Detect which cell encompasses the target text, then output its [x, y] center coordinate. 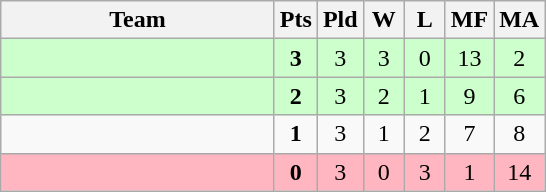
Pts [296, 20]
MF [469, 20]
Team [138, 20]
9 [469, 96]
13 [469, 58]
W [384, 20]
8 [520, 134]
14 [520, 172]
7 [469, 134]
L [424, 20]
6 [520, 96]
Pld [340, 20]
MA [520, 20]
